Search for the cell housing the specified text and yield its (x, y) center coordinate. 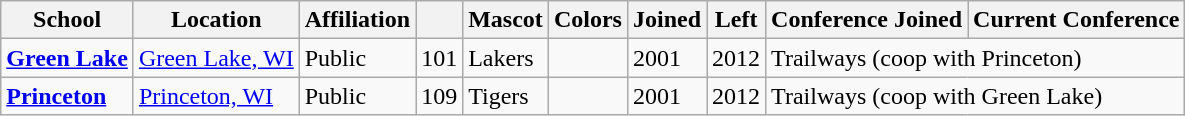
Green Lake, WI (216, 58)
Colors (588, 20)
Princeton (68, 96)
Left (736, 20)
Location (216, 20)
School (68, 20)
Affiliation (357, 20)
Tigers (506, 96)
Lakers (506, 58)
Princeton, WI (216, 96)
Conference Joined (867, 20)
Green Lake (68, 58)
Trailways (coop with Green Lake) (976, 96)
101 (440, 58)
Joined (666, 20)
Mascot (506, 20)
Trailways (coop with Princeton) (976, 58)
Current Conference (1076, 20)
109 (440, 96)
